Identify which cell holds the provided text, then report its [X, Y] central coordinate. 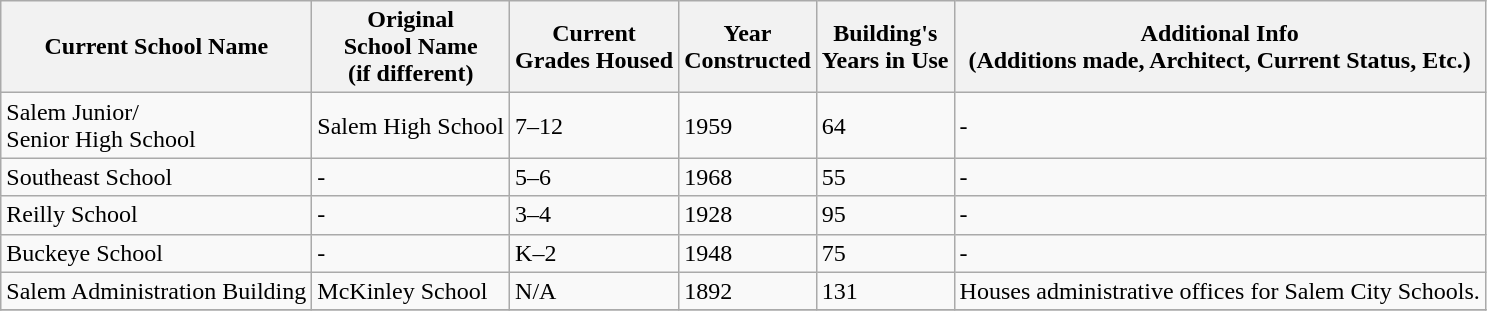
1928 [748, 215]
95 [885, 215]
Houses administrative offices for Salem City Schools. [1220, 291]
1968 [748, 177]
N/A [594, 291]
Reilly School [156, 215]
3–4 [594, 215]
YearConstructed [748, 47]
Current Grades Housed [594, 47]
1892 [748, 291]
McKinley School [411, 291]
131 [885, 291]
64 [885, 126]
7–12 [594, 126]
Current School Name [156, 47]
Salem High School [411, 126]
Salem Junior/Senior High School [156, 126]
75 [885, 253]
1959 [748, 126]
Additional Info(Additions made, Architect, Current Status, Etc.) [1220, 47]
Building'sYears in Use [885, 47]
K–2 [594, 253]
55 [885, 177]
1948 [748, 253]
Salem Administration Building [156, 291]
5–6 [594, 177]
OriginalSchool Name (if different) [411, 47]
Southeast School [156, 177]
Buckeye School [156, 253]
